Identify which cell holds the provided text, then report its (X, Y) central coordinate. 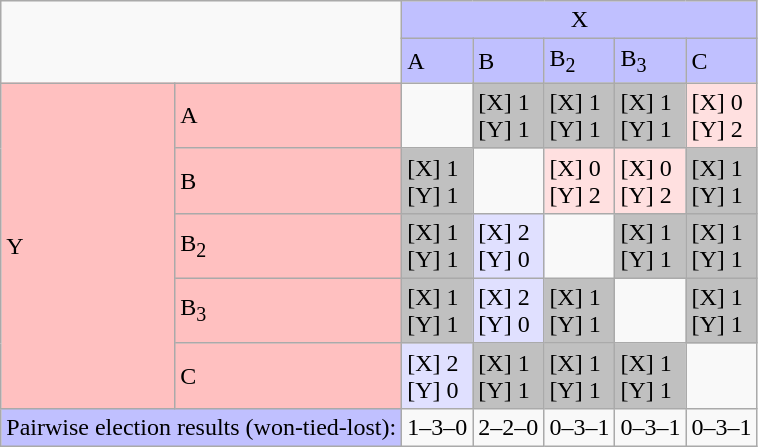
X (580, 20)
Y (88, 246)
1–3–0 (438, 427)
2–2–0 (508, 427)
Pairwise election results (won-tied-lost): (202, 427)
